Capture the cell that displays the provided text and extract its (x, y) central coordinate. 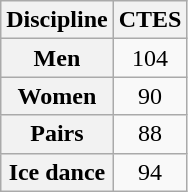
Women (57, 96)
88 (150, 134)
Pairs (57, 134)
94 (150, 172)
Discipline (57, 20)
Men (57, 58)
104 (150, 58)
Ice dance (57, 172)
CTES (150, 20)
90 (150, 96)
